Provide the [x, y] coordinate of the cell's center where the given text is located.  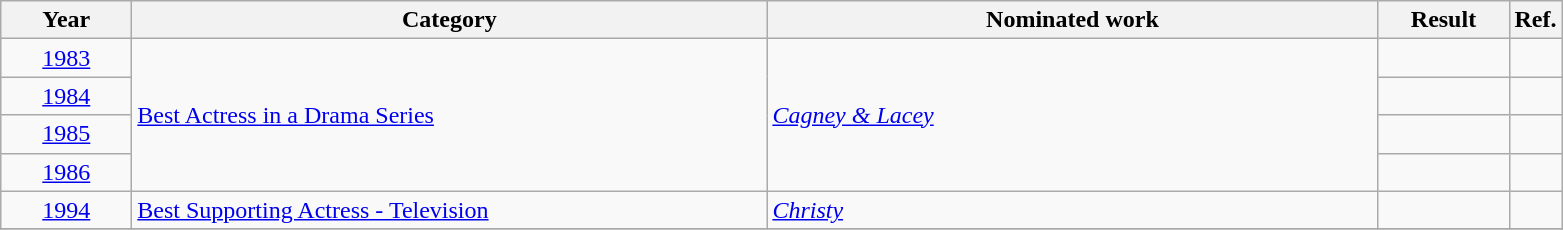
1986 [66, 172]
1984 [66, 96]
Christy [1072, 210]
Ref. [1536, 20]
Category [450, 20]
1994 [66, 210]
Cagney & Lacey [1072, 115]
1983 [66, 58]
Nominated work [1072, 20]
Result [1444, 20]
Best Supporting Actress - Television [450, 210]
Best Actress in a Drama Series [450, 115]
Year [66, 20]
1985 [66, 134]
